Identify which cell holds the provided text, then report its (x, y) central coordinate. 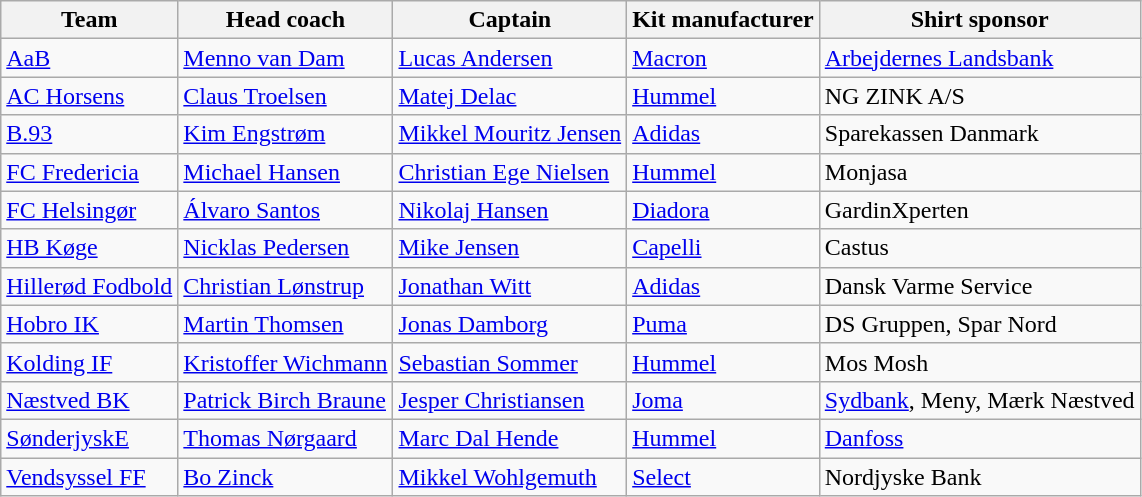
Macron (724, 58)
Select (724, 477)
FC Helsingør (90, 210)
Kim Engstrøm (286, 134)
Mikkel Mouritz Jensen (510, 134)
Sydbank, Meny, Mærk Næstved (980, 400)
Hillerød Fodbold (90, 286)
HB Køge (90, 248)
Hobro IK (90, 324)
Arbejdernes Landsbank (980, 58)
NG ZINK A/S (980, 96)
Menno van Dam (286, 58)
Nikolaj Hansen (510, 210)
Danfoss (980, 438)
Captain (510, 20)
Christian Lønstrup (286, 286)
Head coach (286, 20)
GardinXperten (980, 210)
Patrick Birch Braune (286, 400)
Marc Dal Hende (510, 438)
Joma (724, 400)
Jesper Christiansen (510, 400)
FC Fredericia (90, 172)
Sebastian Sommer (510, 362)
Christian Ege Nielsen (510, 172)
Capelli (724, 248)
Vendsyssel FF (90, 477)
AaB (90, 58)
Nicklas Pedersen (286, 248)
Claus Troelsen (286, 96)
Sparekassen Danmark (980, 134)
Mike Jensen (510, 248)
Martin Thomsen (286, 324)
Mikkel Wohlgemuth (510, 477)
Álvaro Santos (286, 210)
Castus (980, 248)
Mos Mosh (980, 362)
Lucas Andersen (510, 58)
B.93 (90, 134)
Nordjyske Bank (980, 477)
Næstved BK (90, 400)
Dansk Varme Service (980, 286)
Bo Zinck (286, 477)
Shirt sponsor (980, 20)
Kolding IF (90, 362)
Michael Hansen (286, 172)
Jonas Damborg (510, 324)
Matej Delac (510, 96)
Puma (724, 324)
AC Horsens (90, 96)
Kit manufacturer (724, 20)
Diadora (724, 210)
Jonathan Witt (510, 286)
Thomas Nørgaard (286, 438)
Monjasa (980, 172)
SønderjyskE (90, 438)
Team (90, 20)
DS Gruppen, Spar Nord (980, 324)
Kristoffer Wichmann (286, 362)
